Determine the (X, Y) coordinate at the center of the cell enclosing the given text.  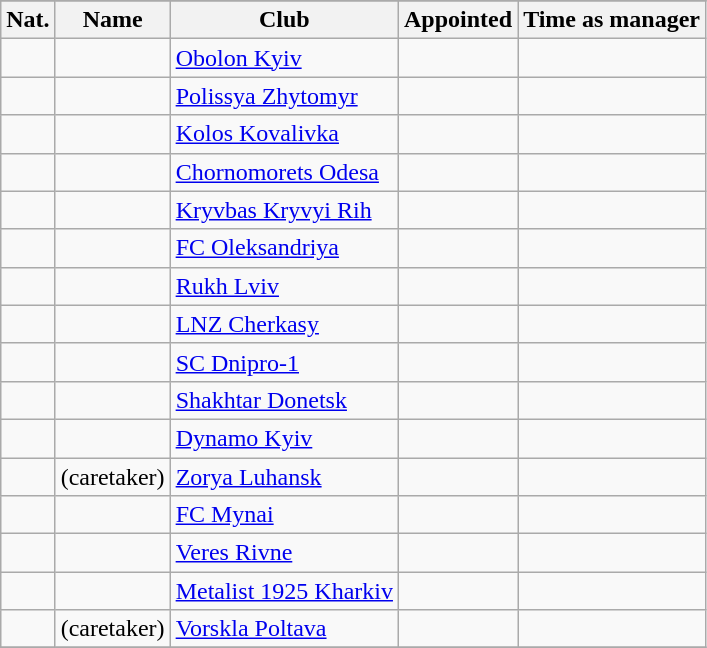
SC Dnipro-1 (284, 362)
Rukh Lviv (284, 286)
Shakhtar Donetsk (284, 400)
FC Oleksandriya (284, 248)
FC Mynai (284, 515)
Obolon Kyiv (284, 58)
Metalist 1925 Kharkiv (284, 591)
Polissya Zhytomyr (284, 96)
Kolos Kovalivka (284, 134)
Vorskla Poltava (284, 629)
LNZ Cherkasy (284, 324)
Name (112, 20)
Chornomorets Odesa (284, 172)
Kryvbas Kryvyi Rih (284, 210)
Veres Rivne (284, 553)
Appointed (458, 20)
Time as manager (612, 20)
Nat. (28, 20)
Club (284, 20)
Dynamo Kyiv (284, 438)
Zorya Luhansk (284, 477)
